Extract the (X, Y) coordinate from the center of the cell holding the provided text.  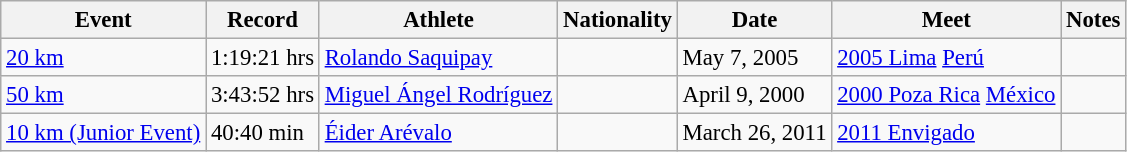
50 km (104, 95)
Record (263, 20)
March 26, 2011 (754, 133)
3:43:52 hrs (263, 95)
Event (104, 20)
Date (754, 20)
Athlete (438, 20)
April 9, 2000 (754, 95)
Notes (1094, 20)
10 km (Junior Event) (104, 133)
Meet (946, 20)
2005 Lima Perú (946, 58)
Rolando Saquipay (438, 58)
Miguel Ángel Rodríguez (438, 95)
2000 Poza Rica México (946, 95)
40:40 min (263, 133)
May 7, 2005 (754, 58)
Nationality (618, 20)
20 km (104, 58)
Éider Arévalo (438, 133)
2011 Envigado (946, 133)
1:19:21 hrs (263, 58)
